Find where the given text appears and provide that cell's center as [X, Y] coordinate. 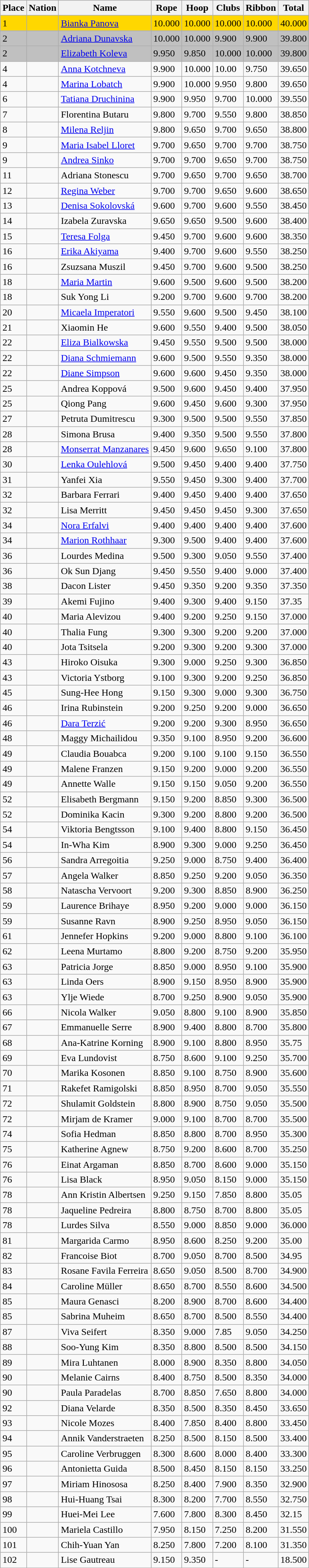
Nicola Walker [105, 1012]
Sandra Arregoitia [105, 860]
Yanfei Xia [105, 480]
Sung-Hee Hong [105, 693]
Victoria Ystborg [105, 678]
34.150 [294, 1347]
83 [14, 1271]
37.850 [294, 419]
7.250 [228, 1530]
69 [14, 1058]
7.600 [166, 1514]
35.550 [294, 1088]
7.650 [228, 1392]
82 [14, 1256]
9.850 [197, 54]
1 [14, 23]
Maggy Michailidou [105, 738]
84 [14, 1286]
Malene Franzen [105, 769]
100 [14, 1530]
Florentina Butaru [105, 114]
27 [14, 419]
33.300 [294, 1454]
35.300 [294, 1134]
68 [14, 1043]
81 [14, 1241]
Marina Lobatch [105, 84]
6 [14, 99]
Teresa Folga [105, 236]
33.250 [294, 1469]
Angela Walker [105, 875]
10.00 [228, 69]
Marion Rothhaar [105, 541]
36.400 [294, 860]
Barbara Ferrari [105, 495]
15 [14, 236]
Andrea Sinko [105, 160]
36.350 [294, 875]
Lourdes Medina [105, 556]
33.400 [294, 1438]
Maria Alevizou [105, 616]
56 [14, 860]
35.75 [294, 1043]
61 [14, 936]
92 [14, 1408]
Monserrat Manzanares [105, 449]
38.850 [294, 114]
38.350 [294, 236]
95 [14, 1454]
31 [14, 480]
102 [14, 1560]
99 [14, 1514]
Mira Luhtanen [105, 1362]
Marika Kosonen [105, 1073]
Petruta Dumitrescu [105, 419]
7.950 [166, 1530]
Shulamit Goldstein [105, 1103]
Bianka Panova [105, 23]
Viktoria Bengtsson [105, 830]
13 [14, 206]
38.700 [294, 175]
37.700 [294, 480]
Place [14, 8]
Ok Sun Djang [105, 571]
Rope [166, 8]
93 [14, 1423]
Dacon Lister [105, 586]
Rakefet Ramigolski [105, 1088]
Ann Kristin Albertsen [105, 1195]
Leena Murtamo [105, 952]
14 [14, 221]
36.100 [294, 936]
32.15 [294, 1514]
38.050 [294, 327]
Dara Terzić [105, 723]
34.900 [294, 1271]
7 [14, 114]
Akemi Fujino [105, 601]
101 [14, 1545]
Sofia Hedman [105, 1134]
88 [14, 1347]
Dominika Kacin [105, 814]
57 [14, 875]
Mirjam de Kramer [105, 1119]
7.200 [228, 1545]
7.85 [228, 1332]
Jaqueline Pedreira [105, 1210]
Jennefer Hopkins [105, 936]
Hui-Huang Tsai [105, 1499]
Susanne Ravn [105, 921]
45 [14, 693]
37.35 [294, 601]
Hoop [197, 8]
58 [14, 890]
74 [14, 1134]
36.600 [294, 738]
32.750 [294, 1499]
Soo-Yung Kim [105, 1347]
Mariela Castillo [105, 1530]
8.100 [261, 1545]
Irina Rubinstein [105, 708]
Lise Gautreau [105, 1560]
Francoise Biot [105, 1256]
70 [14, 1073]
Maria Martin [105, 282]
38.400 [294, 221]
Anna Kotchneva [105, 69]
Milena Reljin [105, 130]
Caroline Verbruggen [105, 1454]
98 [14, 1499]
Sabrina Muheim [105, 1317]
32.900 [294, 1484]
Paula Paradelas [105, 1392]
39 [14, 601]
Lenka Oulehlová [105, 465]
Huei-Mei Lee [105, 1514]
Ribbon [261, 8]
Izabela Zuravska [105, 221]
Clubs [228, 8]
Tatiana Druchinina [105, 99]
Regina Weber [105, 191]
Elisabeth Bergmann [105, 799]
Melanie Cairns [105, 1377]
48 [14, 738]
Patricia Jorge [105, 967]
36.000 [294, 1225]
7.700 [228, 1499]
Diana Velarde [105, 1408]
94 [14, 1438]
11 [14, 175]
Annette Walle [105, 784]
Andrea Koppová [105, 388]
35.250 [294, 1149]
66 [14, 1012]
8 [14, 130]
Zsuzsana Muszil [105, 267]
Micaela Imperatori [105, 312]
33.650 [294, 1408]
30 [14, 465]
Adriana Dunavska [105, 38]
Annik Vanderstraeten [105, 1438]
31.550 [294, 1530]
Ylje Wiede [105, 997]
Claudia Bouabca [105, 754]
Eva Lundovist [105, 1058]
Xiaomin He [105, 327]
Viva Seifert [105, 1332]
97 [14, 1484]
38.800 [294, 130]
35.600 [294, 1073]
38.650 [294, 191]
Diana Schmiemann [105, 358]
35.950 [294, 952]
Chih-Yuan Yan [105, 1545]
Margarida Carmo [105, 1241]
Diane Simpson [105, 373]
Ana-Katrine Korning [105, 1043]
Miriam Hinososa [105, 1484]
62 [14, 952]
34.050 [294, 1362]
Name [105, 8]
Eliza Bialkowska [105, 343]
Maura Genasci [105, 1301]
35.700 [294, 1058]
Emmanuelle Serre [105, 1027]
Nora Erfalvi [105, 525]
Elizabeth Koleva [105, 54]
Erika Akiyama [105, 251]
21 [14, 327]
34.500 [294, 1286]
33.450 [294, 1423]
Total [294, 8]
7.900 [228, 1484]
Lisa Black [105, 1180]
Denisa Sokolovská [105, 206]
75 [14, 1149]
40.000 [294, 23]
36.250 [294, 890]
35.850 [294, 1012]
Nicole Mozes [105, 1423]
Maria Isabel Lloret [105, 145]
87 [14, 1332]
Katherine Agnew [105, 1149]
Qiong Pang [105, 403]
20 [14, 312]
96 [14, 1469]
38 [14, 586]
Adriana Stonescu [105, 175]
37.350 [294, 586]
Suk Yong Li [105, 297]
37.750 [294, 465]
9.750 [261, 69]
Lurdes Silva [105, 1225]
Lisa Merritt [105, 510]
18.500 [294, 1560]
Laurence Brihaye [105, 906]
35.800 [294, 1027]
67 [14, 1027]
Thalia Fung [105, 632]
35.00 [294, 1241]
Antonietta Guida [105, 1469]
38.450 [294, 206]
34.95 [294, 1256]
38.100 [294, 312]
39.550 [294, 99]
Simona Brusa [105, 434]
Caroline Müller [105, 1286]
Rosane Favila Ferreira [105, 1271]
Einat Argaman [105, 1165]
Natascha Vervoort [105, 890]
89 [14, 1362]
12 [14, 191]
Nation [42, 8]
34.250 [294, 1332]
Hiroko Oisuka [105, 662]
Jota Tsitsela [105, 647]
In-Wha Kim [105, 845]
71 [14, 1088]
31.350 [294, 1545]
Linda Oers [105, 982]
36.750 [294, 693]
